Return the [X, Y] coordinate for the center point of the cell that contains the specified text.  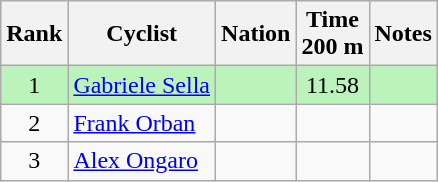
Time200 m [332, 34]
2 [34, 123]
Notes [403, 34]
Nation [256, 34]
Rank [34, 34]
Frank Orban [142, 123]
1 [34, 85]
Alex Ongaro [142, 161]
Cyclist [142, 34]
11.58 [332, 85]
3 [34, 161]
Gabriele Sella [142, 85]
